Capture the cell that displays the provided text and extract its [X, Y] central coordinate. 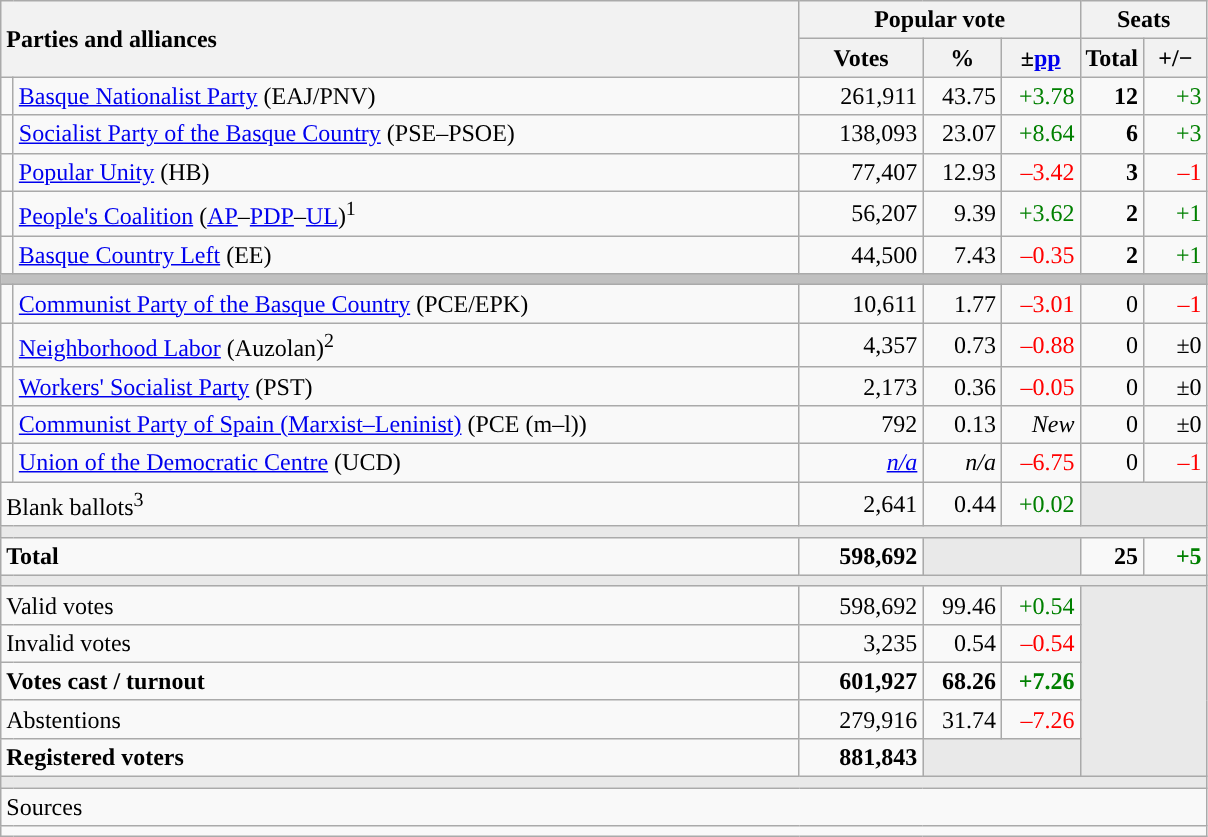
0.73 [962, 346]
77,407 [861, 172]
+7.26 [1040, 681]
–3.42 [1040, 172]
9.39 [962, 214]
Parties and alliances [400, 39]
Socialist Party of the Basque Country (PSE–PSOE) [406, 134]
0.13 [962, 424]
12.93 [962, 172]
+0.54 [1040, 605]
138,093 [861, 134]
–0.35 [1040, 255]
Seats [1144, 20]
People's Coalition (AP–PDP–UL)1 [406, 214]
0.54 [962, 643]
792 [861, 424]
–0.54 [1040, 643]
6 [1112, 134]
31.74 [962, 719]
44,500 [861, 255]
12 [1112, 96]
261,911 [861, 96]
3 [1112, 172]
Registered voters [400, 758]
Popular vote [940, 20]
% [962, 58]
Workers' Socialist Party (PST) [406, 386]
0.44 [962, 504]
Communist Party of Spain (Marxist–Leninist) (PCE (m–l)) [406, 424]
1.77 [962, 304]
2,641 [861, 504]
4,357 [861, 346]
±pp [1040, 58]
Abstentions [400, 719]
601,927 [861, 681]
Neighborhood Labor (Auzolan)2 [406, 346]
881,843 [861, 758]
3,235 [861, 643]
0.36 [962, 386]
Communist Party of the Basque Country (PCE/EPK) [406, 304]
Sources [604, 807]
23.07 [962, 134]
279,916 [861, 719]
Blank ballots3 [400, 504]
+5 [1176, 556]
–6.75 [1040, 462]
56,207 [861, 214]
10,611 [861, 304]
Valid votes [400, 605]
+/− [1176, 58]
New [1040, 424]
–7.26 [1040, 719]
+3.62 [1040, 214]
7.43 [962, 255]
2,173 [861, 386]
+0.02 [1040, 504]
–0.88 [1040, 346]
Invalid votes [400, 643]
–3.01 [1040, 304]
Votes cast / turnout [400, 681]
+3.78 [1040, 96]
Votes [861, 58]
25 [1112, 556]
99.46 [962, 605]
43.75 [962, 96]
Basque Country Left (EE) [406, 255]
Popular Unity (HB) [406, 172]
Basque Nationalist Party (EAJ/PNV) [406, 96]
+8.64 [1040, 134]
Union of the Democratic Centre (UCD) [406, 462]
68.26 [962, 681]
–0.05 [1040, 386]
